Determine the (x, y) coordinate at the center of the cell enclosing the given text.  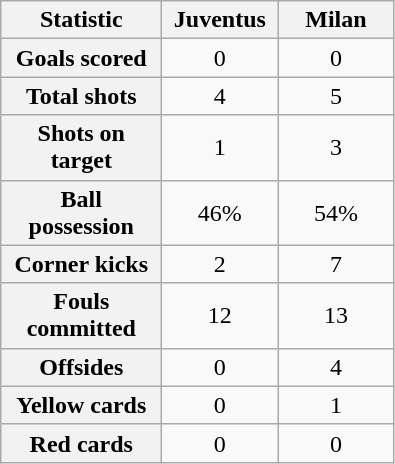
Red cards (82, 443)
5 (336, 96)
Fouls committed (82, 316)
Corner kicks (82, 264)
Offsides (82, 367)
Milan (336, 20)
Statistic (82, 20)
Ball possession (82, 212)
12 (220, 316)
Shots on target (82, 148)
3 (336, 148)
Goals scored (82, 58)
54% (336, 212)
7 (336, 264)
46% (220, 212)
2 (220, 264)
Yellow cards (82, 405)
Juventus (220, 20)
Total shots (82, 96)
13 (336, 316)
